Provide the [x, y] coordinate of the cell's center where the given text is located.  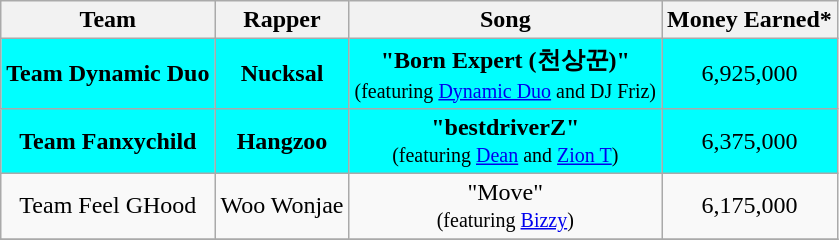
6,175,000 [750, 206]
Hangzoo [282, 140]
6,375,000 [750, 140]
Woo Wonjae [282, 206]
Nucksal [282, 74]
Song [506, 20]
"Move"(featuring Bizzy) [506, 206]
Rapper [282, 20]
"bestdriverZ"(featuring Dean and Zion T) [506, 140]
6,925,000 [750, 74]
Team Feel GHood [108, 206]
Team [108, 20]
Team Dynamic Duo [108, 74]
Team Fanxychild [108, 140]
"Born Expert (천상꾼)" (featuring Dynamic Duo and DJ Friz) [506, 74]
Money Earned* [750, 20]
